From the cell containing the given text, extract its center point as (X, Y) coordinate. 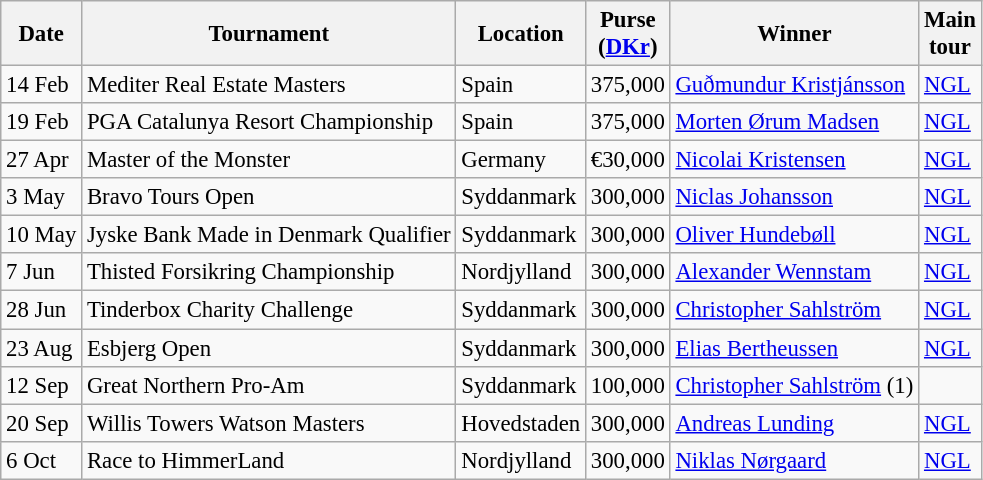
€30,000 (628, 160)
19 Feb (42, 122)
Elias Bertheussen (794, 348)
7 Jun (42, 273)
Location (521, 34)
Date (42, 34)
14 Feb (42, 85)
Great Northern Pro-Am (269, 385)
Jyske Bank Made in Denmark Qualifier (269, 235)
Master of the Monster (269, 160)
Guðmundur Kristjánsson (794, 85)
10 May (42, 235)
Hovedstaden (521, 423)
Willis Towers Watson Masters (269, 423)
Christopher Sahlström (794, 310)
Andreas Lunding (794, 423)
Tinderbox Charity Challenge (269, 310)
Race to HimmerLand (269, 460)
Thisted Forsikring Championship (269, 273)
Esbjerg Open (269, 348)
Maintour (950, 34)
12 Sep (42, 385)
Mediter Real Estate Masters (269, 85)
Niklas Nørgaard (794, 460)
100,000 (628, 385)
3 May (42, 197)
Tournament (269, 34)
27 Apr (42, 160)
Morten Ørum Madsen (794, 122)
Germany (521, 160)
Niclas Johansson (794, 197)
23 Aug (42, 348)
28 Jun (42, 310)
20 Sep (42, 423)
Nicolai Kristensen (794, 160)
6 Oct (42, 460)
Purse(DKr) (628, 34)
Christopher Sahlström (1) (794, 385)
PGA Catalunya Resort Championship (269, 122)
Bravo Tours Open (269, 197)
Winner (794, 34)
Alexander Wennstam (794, 273)
Oliver Hundebøll (794, 235)
